Extract the [x, y] coordinate from the center of the cell holding the provided text.  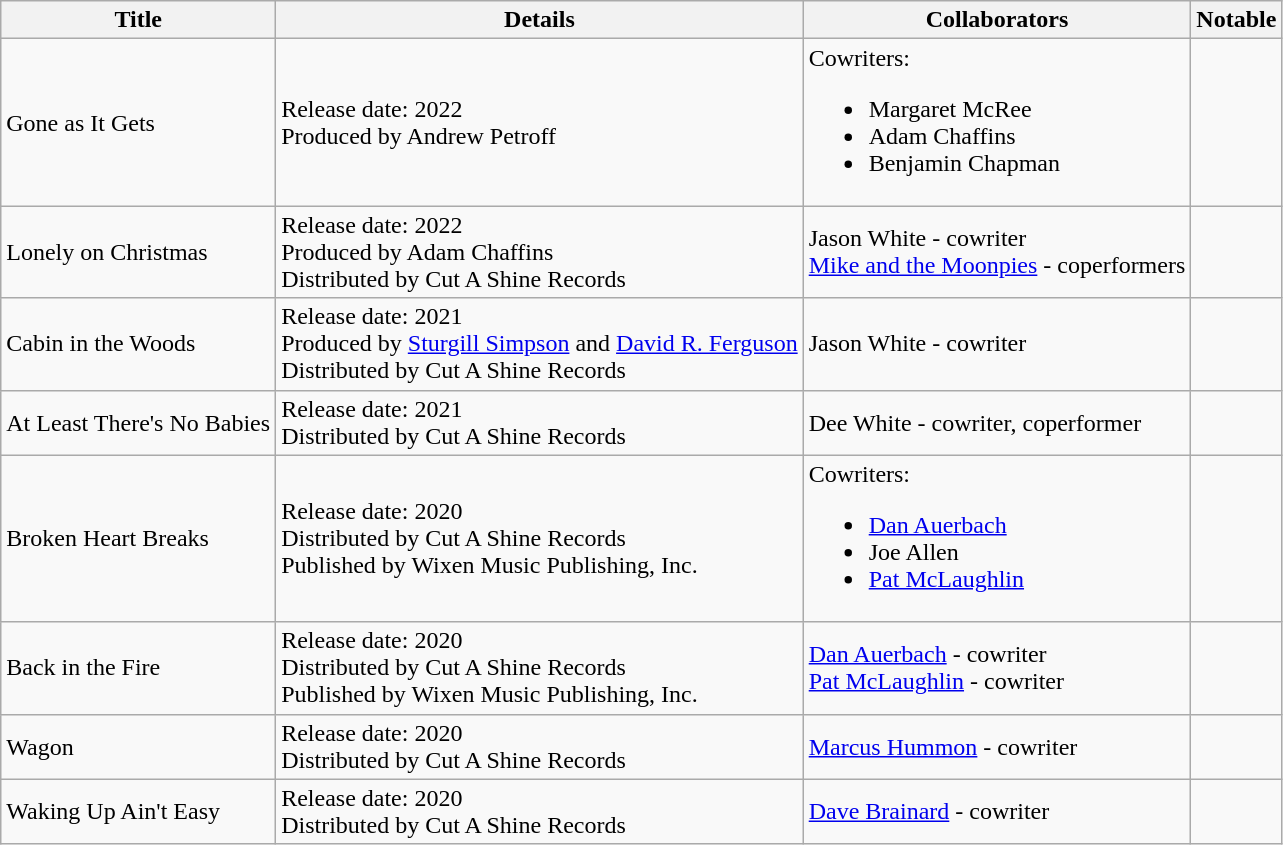
Dave Brainard - cowriter [997, 812]
Wagon [138, 746]
Release date: 2022Produced by Adam ChaffinsDistributed by Cut A Shine Records [540, 252]
Cowriters:Dan AuerbachJoe AllenPat McLaughlin [997, 538]
Details [540, 20]
Dan Auerbach - cowriterPat McLaughlin - cowriter [997, 668]
Release date: 2021Distributed by Cut A Shine Records [540, 422]
Dee White - cowriter, coperformer [997, 422]
Jason White - cowriter [997, 344]
Back in the Fire [138, 668]
Notable [1236, 20]
Collaborators [997, 20]
Cowriters:Margaret McReeAdam ChaffinsBenjamin Chapman [997, 122]
Title [138, 20]
Jason White - cowriterMike and the Moonpies - coperformers [997, 252]
Marcus Hummon - cowriter [997, 746]
Release date: 2021Produced by Sturgill Simpson and David R. FergusonDistributed by Cut A Shine Records [540, 344]
At Least There's No Babies [138, 422]
Broken Heart Breaks [138, 538]
Waking Up Ain't Easy [138, 812]
Cabin in the Woods [138, 344]
Lonely on Christmas [138, 252]
Gone as It Gets [138, 122]
Release date: 2022Produced by Andrew Petroff [540, 122]
